Scan for the cell matching the given text and deliver its [X, Y] coordinate at center. 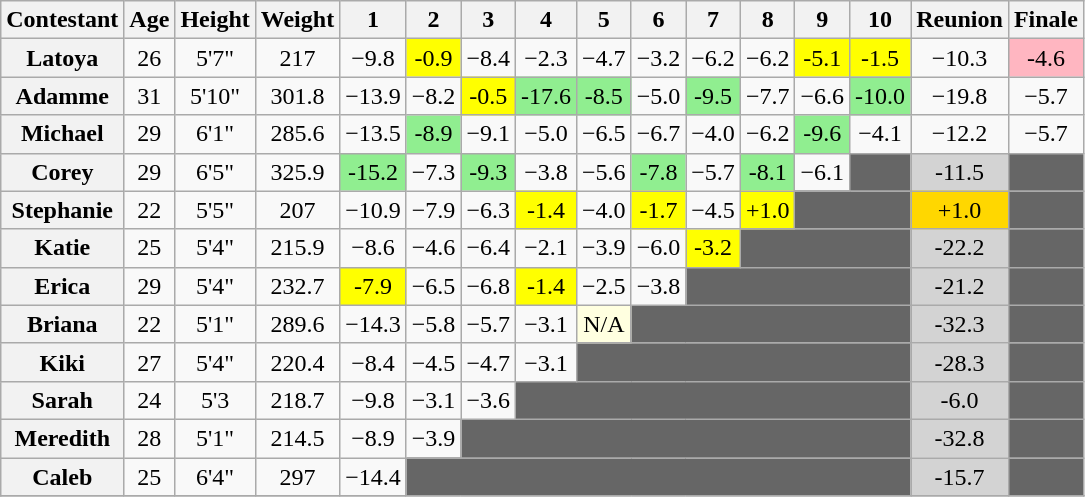
Caleb [62, 477]
−8.2 [434, 96]
Reunion [960, 20]
Weight [297, 20]
-0.9 [434, 58]
Finale [1046, 20]
28 [150, 438]
Corey [62, 172]
Adamme [62, 96]
8 [768, 20]
−6.6 [822, 96]
Briana [62, 324]
−2.1 [546, 248]
5'5" [215, 210]
−2.5 [604, 286]
4 [546, 20]
Height [215, 20]
−6.8 [488, 286]
Latoya [62, 58]
−4.6 [434, 248]
-32.8 [960, 438]
Sarah [62, 400]
3 [488, 20]
−6.0 [658, 248]
−6.7 [658, 134]
−4.1 [880, 134]
-15.7 [960, 477]
−9.1 [488, 134]
−8.6 [374, 248]
-5.1 [822, 58]
5'10" [215, 96]
-7.9 [374, 286]
Meredith [62, 438]
−14.3 [374, 324]
285.6 [297, 134]
Stephanie [62, 210]
5 [604, 20]
7 [714, 20]
Contestant [62, 20]
−5.8 [434, 324]
-17.6 [546, 96]
−6.1 [822, 172]
214.5 [297, 438]
217 [297, 58]
6'5" [215, 172]
Erica [62, 286]
5'3 [215, 400]
-8.9 [434, 134]
-21.2 [960, 286]
-15.2 [374, 172]
−13.5 [374, 134]
297 [297, 477]
-7.8 [658, 172]
−2.3 [546, 58]
Katie [62, 248]
-1.7 [658, 210]
−7.7 [768, 96]
5'7" [215, 58]
-28.3 [960, 362]
-1.5 [880, 58]
Age [150, 20]
6'4" [215, 477]
-11.5 [960, 172]
220.4 [297, 362]
−13.9 [374, 96]
6 [658, 20]
1 [374, 20]
325.9 [297, 172]
-6.0 [960, 400]
26 [150, 58]
10 [880, 20]
−14.4 [374, 477]
−10.3 [960, 58]
-3.2 [714, 248]
-9.6 [822, 134]
−3.6 [488, 400]
-32.3 [960, 324]
289.6 [297, 324]
215.9 [297, 248]
-4.6 [1046, 58]
27 [150, 362]
31 [150, 96]
218.7 [297, 400]
-9.5 [714, 96]
N/A [604, 324]
−6.4 [488, 248]
-8.1 [768, 172]
232.7 [297, 286]
−7.9 [434, 210]
24 [150, 400]
-10.0 [880, 96]
Michael [62, 134]
207 [297, 210]
−3.2 [658, 58]
−10.9 [374, 210]
Kiki [62, 362]
2 [434, 20]
-22.2 [960, 248]
9 [822, 20]
−12.2 [960, 134]
−7.3 [434, 172]
−8.9 [374, 438]
−6.3 [488, 210]
301.8 [297, 96]
−19.8 [960, 96]
−5.6 [604, 172]
-8.5 [604, 96]
-9.3 [488, 172]
-0.5 [488, 96]
6'1" [215, 134]
